From the cell containing the given text, extract its center point as [x, y] coordinate. 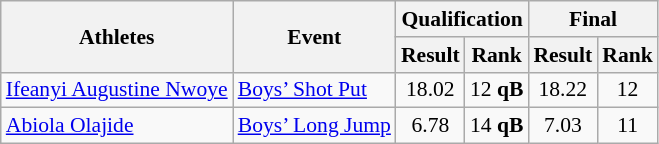
Athletes [117, 36]
6.78 [430, 126]
18.02 [430, 90]
7.03 [562, 126]
12 qB [497, 90]
Qualification [462, 19]
Boys’ Shot Put [314, 90]
Boys’ Long Jump [314, 126]
Final [592, 19]
18.22 [562, 90]
11 [628, 126]
12 [628, 90]
Ifeanyi Augustine Nwoye [117, 90]
Abiola Olajide [117, 126]
Event [314, 36]
14 qB [497, 126]
